Scan for the cell matching the given text and deliver its (x, y) coordinate at center. 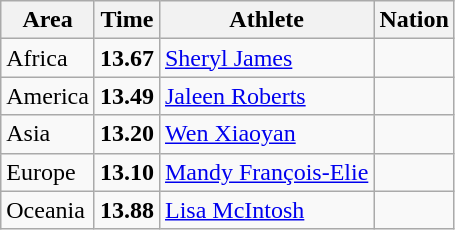
Africa (48, 58)
Oceania (48, 210)
Mandy François-Elie (266, 172)
America (48, 96)
Area (48, 20)
13.10 (126, 172)
13.88 (126, 210)
Sheryl James (266, 58)
Jaleen Roberts (266, 96)
Lisa McIntosh (266, 210)
Europe (48, 172)
Nation (414, 20)
13.67 (126, 58)
Wen Xiaoyan (266, 134)
13.49 (126, 96)
13.20 (126, 134)
Time (126, 20)
Athlete (266, 20)
Asia (48, 134)
